Extract the [X, Y] coordinate from the center of the cell holding the provided text.  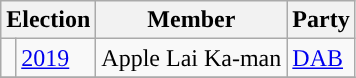
Party [321, 20]
DAB [321, 58]
Election [48, 20]
2019 [56, 58]
Member [192, 20]
Apple Lai Ka-man [192, 58]
